Pinpoint the cell where the given text exists, returning its [X, Y] midpoint coordinate. 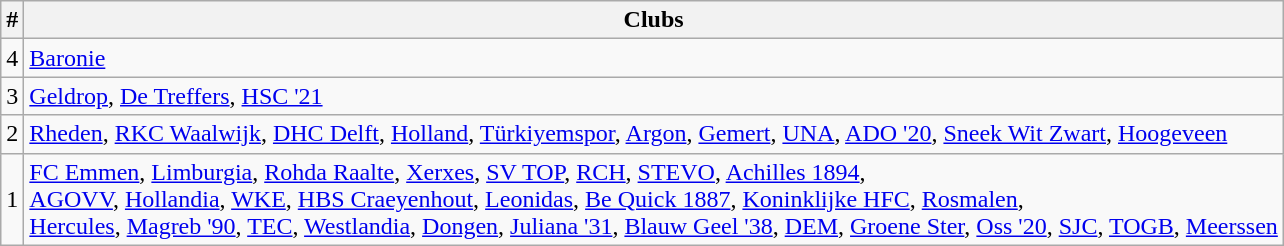
Baronie [654, 58]
# [12, 20]
Rheden, RKC Waalwijk, DHC Delft, Holland, Türkiyemspor, Argon, Gemert, UNA, ADO '20, Sneek Wit Zwart, Hoogeveen [654, 134]
Clubs [654, 20]
1 [12, 199]
3 [12, 96]
Geldrop, De Treffers, HSC '21 [654, 96]
4 [12, 58]
2 [12, 134]
